Pinpoint the cell where the given text exists, returning its [X, Y] midpoint coordinate. 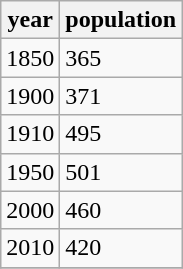
1950 [30, 172]
1910 [30, 134]
population [121, 20]
501 [121, 172]
460 [121, 210]
1850 [30, 58]
2010 [30, 248]
1900 [30, 96]
year [30, 20]
371 [121, 96]
420 [121, 248]
365 [121, 58]
495 [121, 134]
2000 [30, 210]
